Return the [x, y] coordinate for the center point of the cell that contains the specified text.  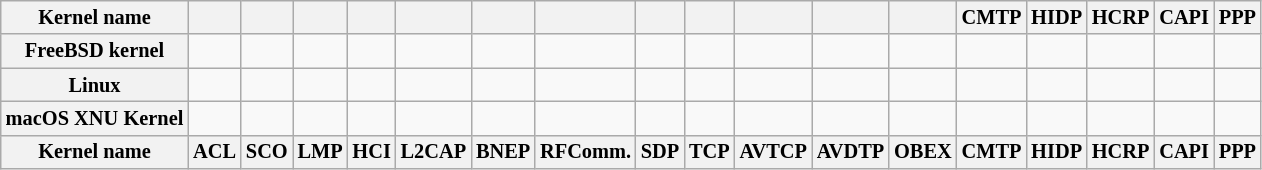
LMP [320, 152]
AVDTP [850, 152]
RFComm. [586, 152]
TCP [709, 152]
HCI [372, 152]
Linux [95, 85]
macOS XNU Kernel [95, 118]
BNEP [503, 152]
SDP [660, 152]
ACL [214, 152]
OBEX [922, 152]
FreeBSD kernel [95, 51]
L2CAP [434, 152]
SCO [267, 152]
AVTCP [774, 152]
